Scan for the cell matching the given text and deliver its [X, Y] coordinate at center. 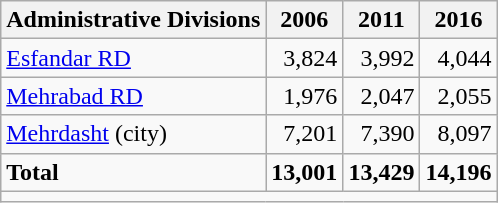
2,047 [382, 96]
Administrative Divisions [134, 20]
2006 [304, 20]
Esfandar RD [134, 58]
7,201 [304, 134]
3,992 [382, 58]
7,390 [382, 134]
13,429 [382, 172]
4,044 [458, 58]
2016 [458, 20]
2011 [382, 20]
2,055 [458, 96]
Mehrabad RD [134, 96]
8,097 [458, 134]
13,001 [304, 172]
14,196 [458, 172]
Mehrdasht (city) [134, 134]
Total [134, 172]
3,824 [304, 58]
1,976 [304, 96]
